Provide the [X, Y] coordinate of the cell's center where the given text is located.  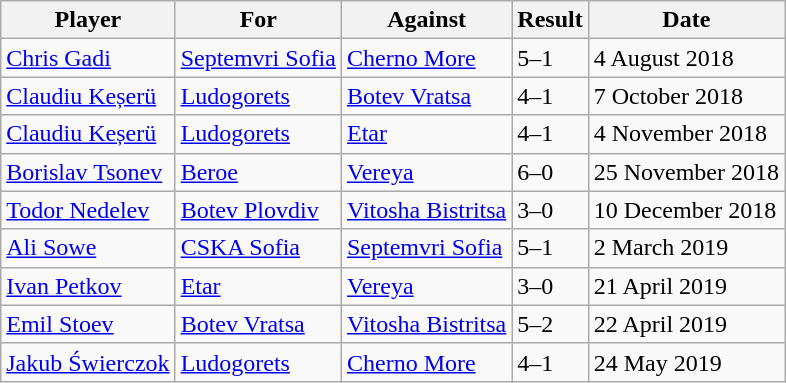
Date [686, 20]
Beroe [258, 172]
6–0 [550, 172]
25 November 2018 [686, 172]
24 May 2019 [686, 362]
Todor Nedelev [88, 210]
Player [88, 20]
2 March 2019 [686, 248]
22 April 2019 [686, 324]
For [258, 20]
7 October 2018 [686, 96]
Borislav Tsonev [88, 172]
10 December 2018 [686, 210]
Jakub Świerczok [88, 362]
5–2 [550, 324]
Emil Stoev [88, 324]
Result [550, 20]
4 November 2018 [686, 134]
4 August 2018 [686, 58]
Ivan Petkov [88, 286]
21 April 2019 [686, 286]
Chris Gadi [88, 58]
Botev Plovdiv [258, 210]
Against [426, 20]
CSKA Sofia [258, 248]
Ali Sowe [88, 248]
